Detect which cell encompasses the target text, then output its (x, y) center coordinate. 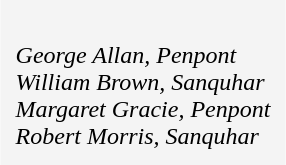
George Allan, Penpont William Brown, Sanquhar Margaret Gracie, Penpont Robert Morris, Sanquhar (144, 82)
